Extract the (X, Y) coordinate from the center of the cell holding the provided text.  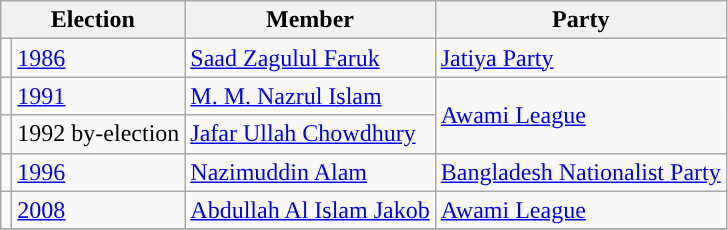
2008 (98, 210)
1992 by-election (98, 134)
Saad Zagulul Faruk (310, 58)
Bangladesh Nationalist Party (580, 172)
Jatiya Party (580, 58)
Abdullah Al Islam Jakob (310, 210)
Member (310, 20)
Party (580, 20)
1991 (98, 96)
1986 (98, 58)
M. M. Nazrul Islam (310, 96)
Election (93, 20)
1996 (98, 172)
Jafar Ullah Chowdhury (310, 134)
Nazimuddin Alam (310, 172)
